Provide the (X, Y) coordinate of the cell's center where the given text is located.  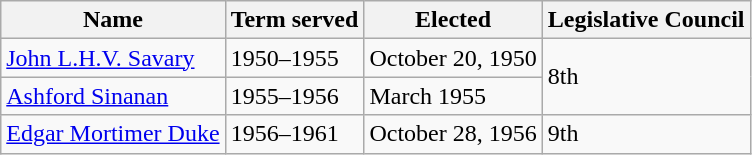
October 20, 1950 (453, 58)
1955–1956 (294, 96)
John L.H.V. Savary (113, 58)
Term served (294, 20)
1956–1961 (294, 134)
Elected (453, 20)
Edgar Mortimer Duke (113, 134)
1950–1955 (294, 58)
9th (646, 134)
8th (646, 77)
Legislative Council (646, 20)
October 28, 1956 (453, 134)
Ashford Sinanan (113, 96)
March 1955 (453, 96)
Name (113, 20)
